For the text-containing cell, return its midpoint in (X, Y) coordinate format. 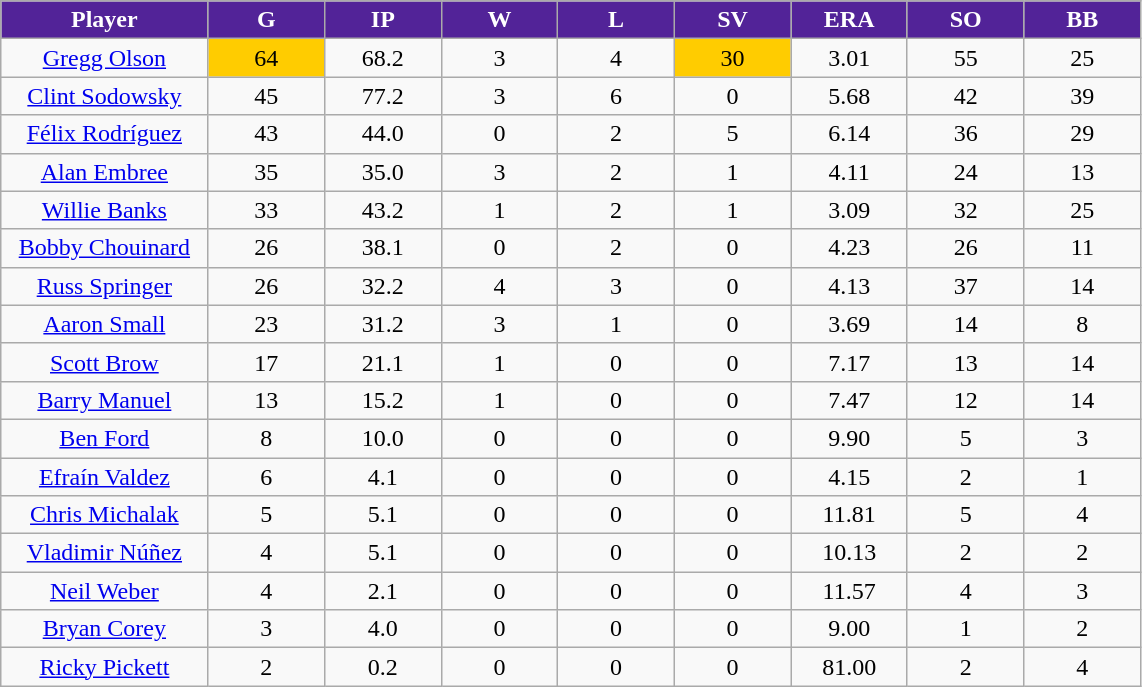
36 (966, 134)
6.14 (850, 134)
BB (1082, 20)
17 (266, 362)
5.68 (850, 96)
31.2 (384, 324)
42 (966, 96)
77.2 (384, 96)
3.01 (850, 58)
Barry Manuel (104, 400)
21.1 (384, 362)
2.1 (384, 591)
Félix Rodríguez (104, 134)
43.2 (384, 210)
Scott Brow (104, 362)
7.47 (850, 400)
Chris Michalak (104, 515)
4.1 (384, 477)
37 (966, 286)
32 (966, 210)
3.09 (850, 210)
Alan Embree (104, 172)
7.17 (850, 362)
Russ Springer (104, 286)
L (616, 20)
4.15 (850, 477)
4.0 (384, 629)
23 (266, 324)
9.00 (850, 629)
ERA (850, 20)
Ricky Pickett (104, 667)
4.13 (850, 286)
68.2 (384, 58)
44.0 (384, 134)
11.81 (850, 515)
Gregg Olson (104, 58)
Willie Banks (104, 210)
Efraín Valdez (104, 477)
Bobby Chouinard (104, 248)
35.0 (384, 172)
64 (266, 58)
11 (1082, 248)
SV (732, 20)
Player (104, 20)
IP (384, 20)
G (266, 20)
Vladimir Núñez (104, 553)
9.90 (850, 438)
15.2 (384, 400)
24 (966, 172)
33 (266, 210)
W (500, 20)
3.69 (850, 324)
11.57 (850, 591)
Clint Sodowsky (104, 96)
0.2 (384, 667)
29 (1082, 134)
4.11 (850, 172)
Ben Ford (104, 438)
12 (966, 400)
55 (966, 58)
SO (966, 20)
38.1 (384, 248)
43 (266, 134)
35 (266, 172)
30 (732, 58)
39 (1082, 96)
Bryan Corey (104, 629)
10.0 (384, 438)
10.13 (850, 553)
45 (266, 96)
81.00 (850, 667)
Aaron Small (104, 324)
Neil Weber (104, 591)
4.23 (850, 248)
32.2 (384, 286)
